Locate the cell with the specified text and output its (x, y) center coordinate. 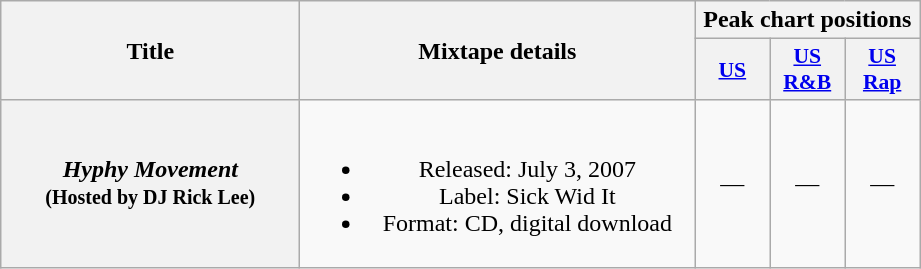
Hyphy Movement(Hosted by DJ Rick Lee) (150, 184)
Mixtape details (498, 50)
US Rap (882, 70)
Released: July 3, 2007Label: Sick Wid ItFormat: CD, digital download (498, 184)
Peak chart positions (808, 20)
US R&B (808, 70)
US (732, 70)
Title (150, 50)
